Detect which cell encompasses the target text, then output its (X, Y) center coordinate. 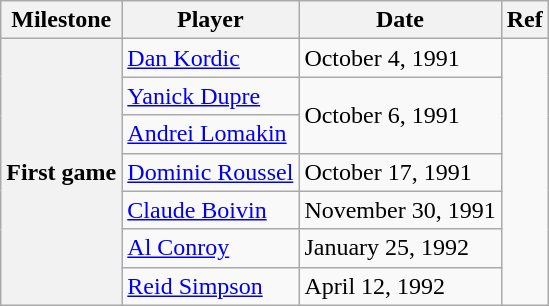
Player (210, 20)
Ref (524, 20)
October 17, 1991 (400, 172)
Andrei Lomakin (210, 134)
Date (400, 20)
November 30, 1991 (400, 210)
January 25, 1992 (400, 248)
Reid Simpson (210, 286)
Claude Boivin (210, 210)
Milestone (62, 20)
Dan Kordic (210, 58)
Al Conroy (210, 248)
Dominic Roussel (210, 172)
October 6, 1991 (400, 115)
First game (62, 172)
Yanick Dupre (210, 96)
April 12, 1992 (400, 286)
October 4, 1991 (400, 58)
